Find where the given text appears and provide that cell's center as [x, y] coordinate. 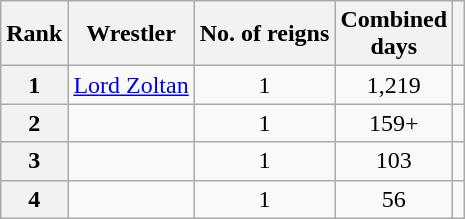
2 [34, 123]
3 [34, 161]
Combineddays [394, 34]
103 [394, 161]
1,219 [394, 85]
4 [34, 199]
159+ [394, 123]
56 [394, 199]
Lord Zoltan [131, 85]
Rank [34, 34]
Wrestler [131, 34]
No. of reigns [264, 34]
